Determine the [X, Y] coordinate at the center of the cell enclosing the given text.  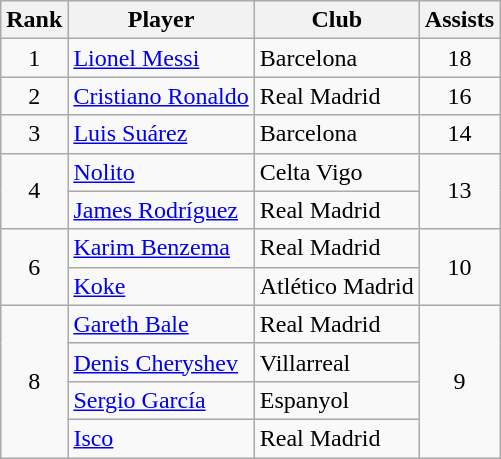
Celta Vigo [336, 172]
Lionel Messi [161, 58]
8 [34, 381]
10 [459, 267]
1 [34, 58]
9 [459, 381]
3 [34, 134]
Rank [34, 20]
Isco [161, 438]
18 [459, 58]
Koke [161, 286]
2 [34, 96]
Atlético Madrid [336, 286]
Karim Benzema [161, 248]
Player [161, 20]
Espanyol [336, 400]
Sergio García [161, 400]
16 [459, 96]
Club [336, 20]
Luis Suárez [161, 134]
4 [34, 191]
Assists [459, 20]
James Rodríguez [161, 210]
6 [34, 267]
14 [459, 134]
Denis Cheryshev [161, 362]
Cristiano Ronaldo [161, 96]
13 [459, 191]
Villarreal [336, 362]
Gareth Bale [161, 324]
Nolito [161, 172]
